Output the (x, y) coordinate of the center of the cell containing the given text.  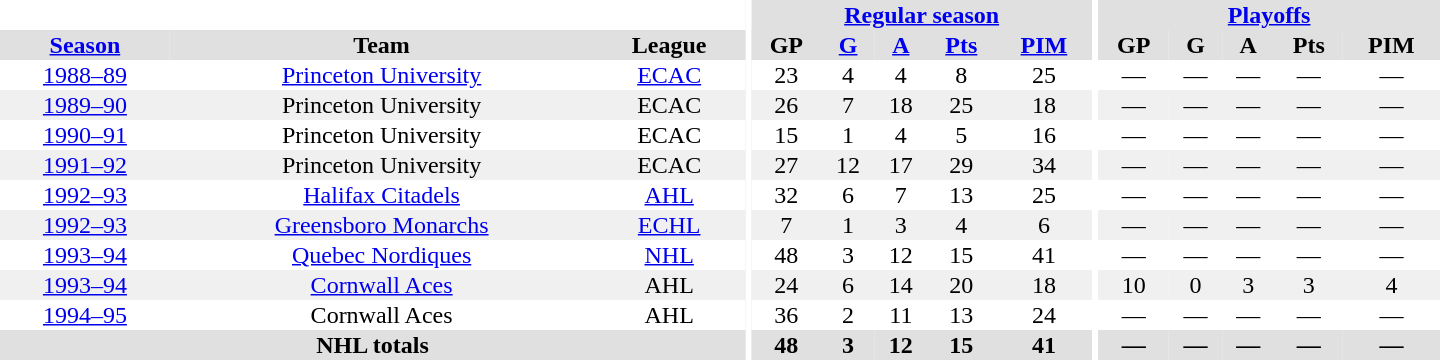
Season (85, 45)
Quebec Nordiques (382, 255)
17 (900, 165)
10 (1134, 285)
8 (961, 75)
1994–95 (85, 315)
1989–90 (85, 105)
ECHL (669, 225)
16 (1044, 135)
Team (382, 45)
Greensboro Monarchs (382, 225)
23 (786, 75)
34 (1044, 165)
14 (900, 285)
20 (961, 285)
Halifax Citadels (382, 195)
11 (900, 315)
29 (961, 165)
27 (786, 165)
32 (786, 195)
5 (961, 135)
NHL totals (372, 345)
Regular season (922, 15)
36 (786, 315)
1988–89 (85, 75)
0 (1196, 285)
1990–91 (85, 135)
2 (848, 315)
NHL (669, 255)
Playoffs (1269, 15)
League (669, 45)
1991–92 (85, 165)
26 (786, 105)
